Identify which cell holds the provided text, then report its [X, Y] central coordinate. 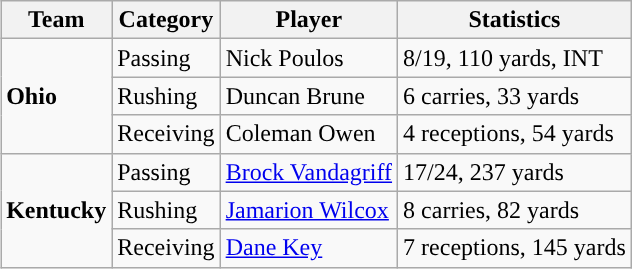
Ohio [56, 96]
8/19, 110 yards, INT [515, 58]
Player [308, 20]
7 receptions, 145 yards [515, 248]
Nick Poulos [308, 58]
Team [56, 20]
Category [166, 20]
17/24, 237 yards [515, 172]
Kentucky [56, 210]
4 receptions, 54 yards [515, 134]
6 carries, 33 yards [515, 96]
8 carries, 82 yards [515, 210]
Jamarion Wilcox [308, 210]
Brock Vandagriff [308, 172]
Duncan Brune [308, 96]
Statistics [515, 20]
Coleman Owen [308, 134]
Dane Key [308, 248]
